Output the [X, Y] coordinate of the center of the cell containing the given text.  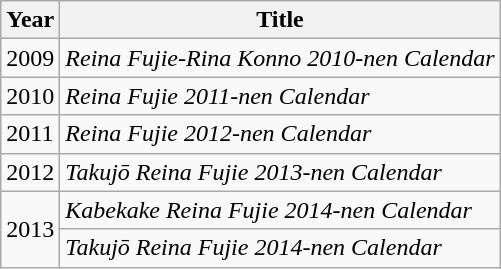
2013 [30, 229]
2012 [30, 172]
Reina Fujie 2011-nen Calendar [280, 96]
Year [30, 20]
2009 [30, 58]
Kabekake Reina Fujie 2014-nen Calendar [280, 210]
Title [280, 20]
Takujō Reina Fujie 2014-nen Calendar [280, 248]
Reina Fujie-Rina Konno 2010-nen Calendar [280, 58]
2010 [30, 96]
2011 [30, 134]
Reina Fujie 2012-nen Calendar [280, 134]
Takujō Reina Fujie 2013-nen Calendar [280, 172]
